Locate the cell with the specified text and output its (x, y) center coordinate. 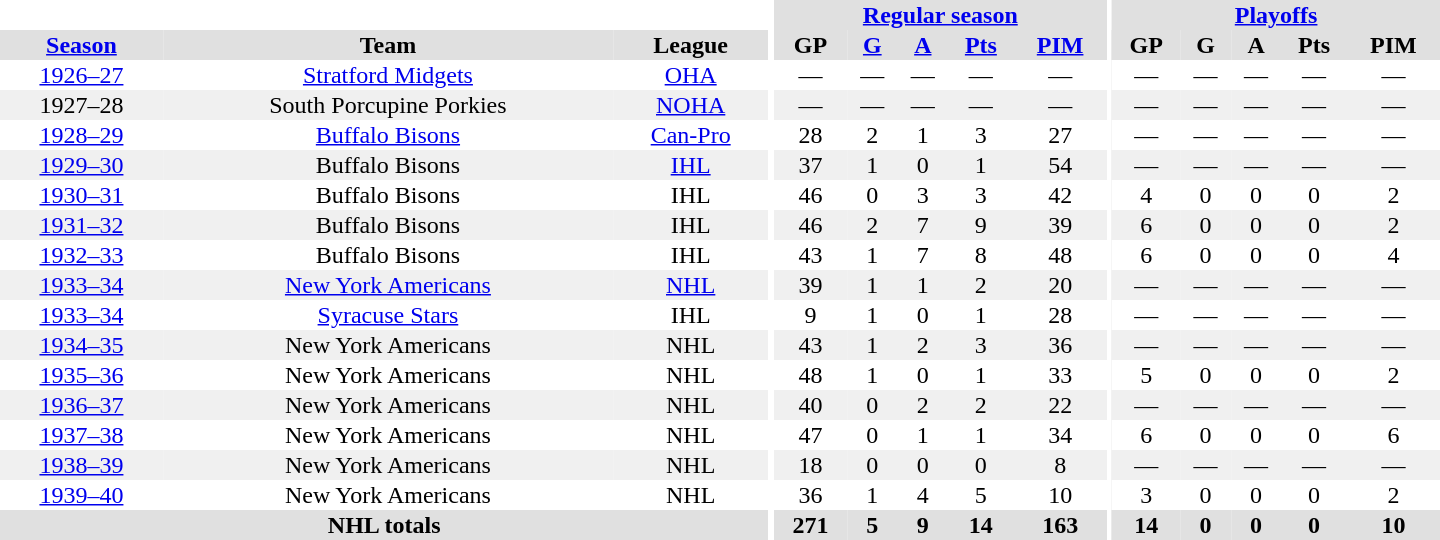
League (690, 45)
271 (810, 525)
Playoffs (1276, 15)
Regular season (940, 15)
NOHA (690, 105)
Stratford Midgets (388, 75)
163 (1060, 525)
1927–28 (82, 105)
1939–40 (82, 495)
1932–33 (82, 255)
1938–39 (82, 465)
1936–37 (82, 405)
1926–27 (82, 75)
1931–32 (82, 225)
1934–35 (82, 345)
27 (1060, 135)
20 (1060, 285)
NHL totals (384, 525)
22 (1060, 405)
33 (1060, 375)
40 (810, 405)
Season (82, 45)
47 (810, 435)
1928–29 (82, 135)
Team (388, 45)
42 (1060, 195)
34 (1060, 435)
1930–31 (82, 195)
37 (810, 165)
1935–36 (82, 375)
1929–30 (82, 165)
54 (1060, 165)
18 (810, 465)
OHA (690, 75)
South Porcupine Porkies (388, 105)
Can-Pro (690, 135)
Syracuse Stars (388, 315)
1937–38 (82, 435)
